Find where the given text appears and provide that cell's center as (x, y) coordinate. 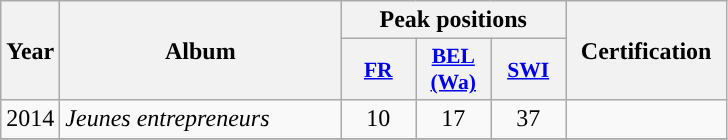
17 (454, 119)
Jeunes entrepreneurs (200, 119)
SWI (528, 70)
37 (528, 119)
Peak positions (454, 20)
FR (378, 70)
Album (200, 50)
10 (378, 119)
BEL (Wa) (454, 70)
Certification (646, 50)
Year (30, 50)
2014 (30, 119)
